From the cell containing the given text, extract its center point as [X, Y] coordinate. 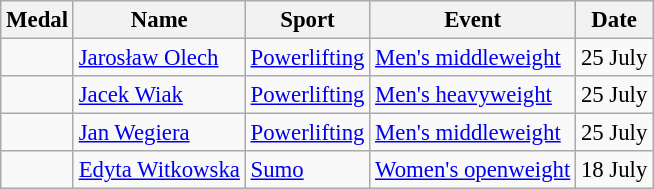
18 July [614, 170]
Jacek Wiak [159, 95]
Women's openweight [473, 170]
Name [159, 20]
Jan Wegiera [159, 133]
Sport [307, 20]
Sumo [307, 170]
Date [614, 20]
Medal [38, 20]
Men's heavyweight [473, 95]
Jarosław Olech [159, 58]
Edyta Witkowska [159, 170]
Event [473, 20]
